Extract the (x, y) coordinate from the center of the cell holding the provided text.  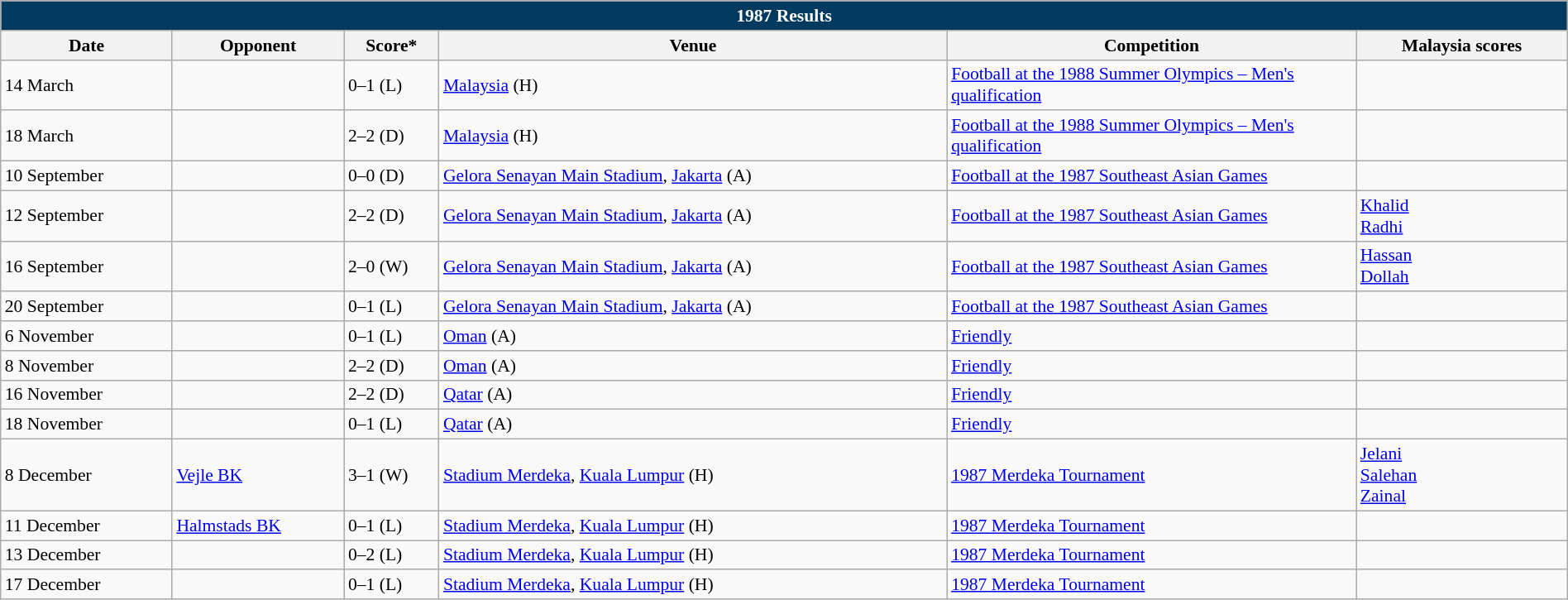
13 December (87, 555)
17 December (87, 585)
Khalid Radhi (1462, 215)
Jelani Salehan Zainal (1462, 475)
3–1 (W) (392, 475)
Competition (1151, 46)
Venue (693, 46)
16 September (87, 266)
0–2 (L) (392, 555)
Opponent (258, 46)
0–0 (D) (392, 176)
6 November (87, 336)
16 November (87, 395)
20 September (87, 307)
2–0 (W) (392, 266)
10 September (87, 176)
18 November (87, 425)
Hassan Dollah (1462, 266)
Date (87, 46)
Vejle BK (258, 475)
Halmstads BK (258, 526)
1987 Results (784, 16)
Malaysia scores (1462, 46)
Score* (392, 46)
11 December (87, 526)
18 March (87, 136)
14 March (87, 84)
8 November (87, 366)
12 September (87, 215)
8 December (87, 475)
